Output the [x, y] coordinate of the center of the cell containing the given text.  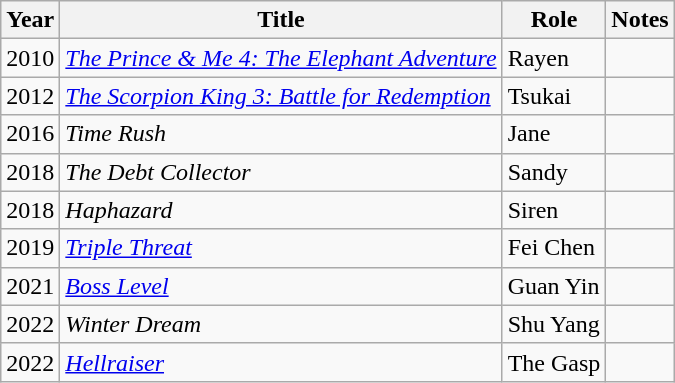
2010 [30, 58]
The Debt Collector [281, 172]
Guan Yin [554, 286]
Jane [554, 134]
Fei Chen [554, 248]
Rayen [554, 58]
2012 [30, 96]
2016 [30, 134]
The Scorpion King 3: Battle for Redemption [281, 96]
Title [281, 20]
Hellraiser [281, 362]
Haphazard [281, 210]
Sandy [554, 172]
The Prince & Me 4: The Elephant Adventure [281, 58]
Shu Yang [554, 324]
2021 [30, 286]
Time Rush [281, 134]
Year [30, 20]
Role [554, 20]
The Gasp [554, 362]
2019 [30, 248]
Boss Level [281, 286]
Notes [640, 20]
Triple Threat [281, 248]
Tsukai [554, 96]
Winter Dream [281, 324]
Siren [554, 210]
